Return the (x, y) coordinate for the center point of the cell that contains the specified text.  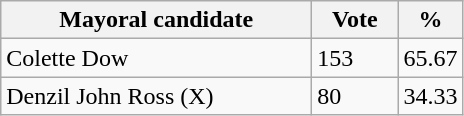
34.33 (430, 96)
Denzil John Ross (X) (156, 96)
Vote (355, 20)
Mayoral candidate (156, 20)
65.67 (430, 58)
% (430, 20)
153 (355, 58)
Colette Dow (156, 58)
80 (355, 96)
